Detect which cell encompasses the target text, then output its (x, y) center coordinate. 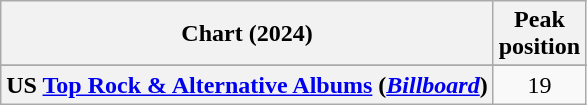
Peakposition (539, 34)
Chart (2024) (247, 34)
US Top Rock & Alternative Albums (Billboard) (247, 85)
19 (539, 85)
